Detect which cell encompasses the target text, then output its (x, y) center coordinate. 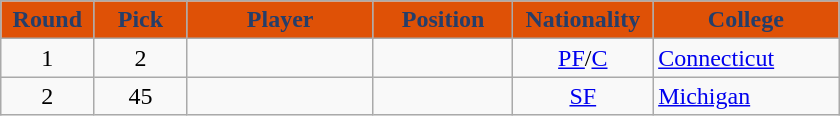
SF (583, 96)
College (746, 20)
Nationality (583, 20)
Player (280, 20)
Position (443, 20)
Pick (140, 20)
1 (48, 58)
Connecticut (746, 58)
45 (140, 96)
Michigan (746, 96)
PF/C (583, 58)
Round (48, 20)
